Provide the (x, y) coordinate of the cell's center where the given text is located.  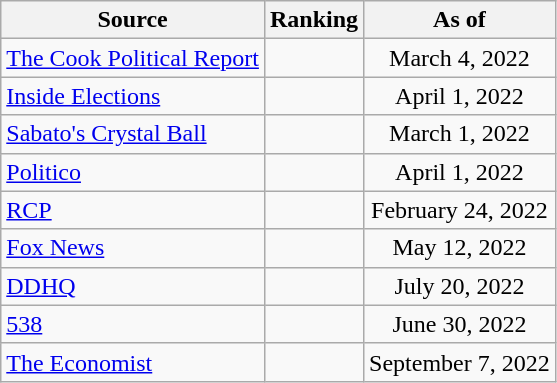
February 24, 2022 (460, 210)
DDHQ (133, 286)
March 1, 2022 (460, 134)
The Cook Political Report (133, 58)
The Economist (133, 362)
Source (133, 20)
As of (460, 20)
RCP (133, 210)
Sabato's Crystal Ball (133, 134)
Politico (133, 172)
June 30, 2022 (460, 324)
May 12, 2022 (460, 248)
Inside Elections (133, 96)
March 4, 2022 (460, 58)
July 20, 2022 (460, 286)
September 7, 2022 (460, 362)
Ranking (314, 20)
538 (133, 324)
Fox News (133, 248)
